Find where the given text appears and provide that cell's center as [X, Y] coordinate. 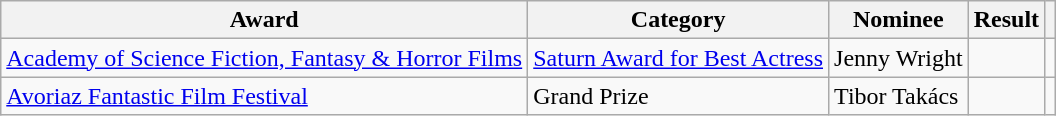
Saturn Award for Best Actress [678, 58]
Result [1006, 20]
Nominee [899, 20]
Avoriaz Fantastic Film Festival [264, 96]
Academy of Science Fiction, Fantasy & Horror Films [264, 58]
Award [264, 20]
Grand Prize [678, 96]
Jenny Wright [899, 58]
Category [678, 20]
Tibor Takács [899, 96]
